Identify which cell holds the provided text, then report its [X, Y] central coordinate. 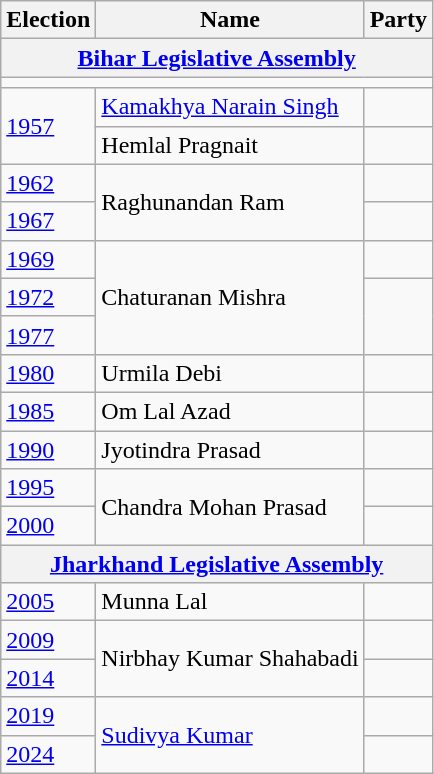
Election [48, 20]
Name [230, 20]
Urmila Debi [230, 373]
1967 [48, 221]
Munna Lal [230, 602]
2000 [48, 526]
2024 [48, 754]
1972 [48, 297]
1990 [48, 449]
Party [398, 20]
2005 [48, 602]
Sudivya Kumar [230, 735]
Chaturanan Mishra [230, 297]
Kamakhya Narain Singh [230, 107]
2014 [48, 678]
2019 [48, 716]
Om Lal Azad [230, 411]
Bihar Legislative Assembly [217, 58]
Jyotindra Prasad [230, 449]
1957 [48, 126]
1985 [48, 411]
1980 [48, 373]
Chandra Mohan Prasad [230, 507]
Nirbhay Kumar Shahabadi [230, 659]
1977 [48, 335]
Hemlal Pragnait [230, 145]
2009 [48, 640]
1962 [48, 183]
1995 [48, 488]
Raghunandan Ram [230, 202]
1969 [48, 259]
Jharkhand Legislative Assembly [217, 564]
